Output the [X, Y] coordinate of the center of the cell containing the given text.  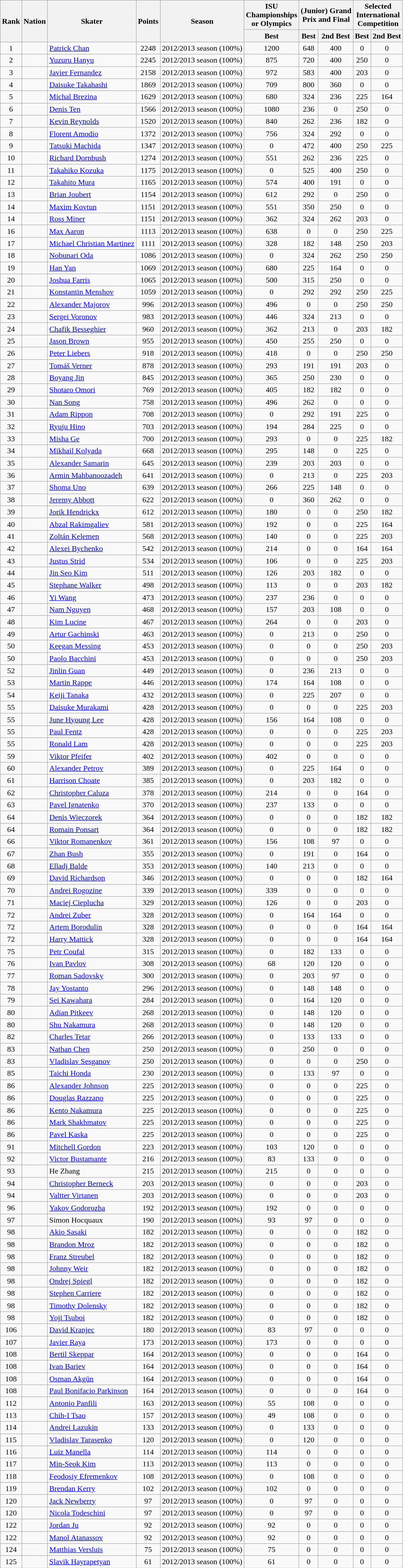
Kevin Reynolds [92, 121]
16 [11, 231]
Selected International Competition [378, 15]
Keegan Messing [92, 646]
Paul Fentz [92, 732]
Andrei Lazukin [92, 1428]
Maxim Kovtun [92, 207]
955 [148, 341]
Vladislav Tarasenko [92, 1440]
Sergei Voronov [92, 317]
Nobunari Oda [92, 256]
Daisuke Murakami [92, 707]
463 [148, 634]
Shu Nakamura [92, 1025]
Mitchell Gordon [92, 1147]
107 [11, 1342]
2158 [148, 72]
709 [271, 85]
385 [148, 781]
71 [11, 903]
32 [11, 427]
Nicola Todeschini [92, 1513]
39 [11, 512]
Bertil Skeppar [92, 1354]
Johnny Weir [92, 1269]
28 [11, 378]
389 [148, 768]
Franz Streubel [92, 1257]
622 [148, 500]
103 [271, 1147]
Alexei Bychenko [92, 548]
223 [148, 1147]
Justus Strid [92, 561]
Ryuju Hino [92, 427]
Nation [35, 21]
46 [11, 598]
972 [271, 72]
85 [11, 1073]
1566 [148, 109]
700 [148, 439]
534 [148, 561]
Akio Sasaki [92, 1232]
Nam Nguyen [92, 610]
Michael Christian Martinez [92, 243]
Ivan Pavlov [92, 964]
472 [309, 146]
Mikhail Kolyada [92, 451]
Tatsuki Machida [92, 146]
26 [11, 353]
1165 [148, 182]
Pavel Ignatenko [92, 805]
Paolo Bacchini [92, 658]
9 [11, 146]
19 [11, 268]
34 [11, 451]
405 [271, 390]
Javier Raya [92, 1342]
31 [11, 414]
1520 [148, 121]
91 [11, 1147]
22 [11, 304]
207 [336, 695]
2 [11, 60]
Christopher Caluza [92, 793]
645 [148, 463]
Chih-I Tsao [92, 1415]
8 [11, 133]
Ivan Bariev [92, 1367]
Brian Joubert [92, 195]
Jinlin Guan [92, 671]
43 [11, 561]
216 [148, 1159]
Valtter Virtanen [92, 1196]
2248 [148, 48]
996 [148, 304]
1154 [148, 195]
Simon Hocquaux [92, 1220]
Charles Tetar [92, 1037]
52 [11, 671]
239 [271, 463]
5 [11, 97]
Jason Brown [92, 341]
Matthias Versluis [92, 1550]
Jorik Hendrickx [92, 512]
67 [11, 854]
418 [271, 353]
82 [11, 1037]
Petr Coufal [92, 952]
378 [148, 793]
Alexander Johnson [92, 1086]
638 [271, 231]
77 [11, 976]
468 [148, 610]
Alexander Majorov [92, 304]
295 [271, 451]
Stephen Carriere [92, 1293]
346 [148, 878]
David Kranjec [92, 1330]
525 [309, 170]
449 [148, 671]
70 [11, 890]
Max Aaron [92, 231]
Romain Ponsart [92, 829]
ISU Championships or Olympics [271, 15]
79 [11, 1000]
Brendan Kerry [92, 1488]
Daisuke Takahashi [92, 85]
Viktor Pfeifer [92, 756]
1111 [148, 243]
1080 [271, 109]
Jin Seo Kim [92, 573]
581 [148, 524]
12 [11, 182]
Timothy Dolensky [92, 1305]
2245 [148, 60]
Slavik Hayrapetyan [92, 1562]
641 [148, 475]
Michal Brezina [92, 97]
60 [11, 768]
574 [271, 182]
1069 [148, 268]
Nathan Chen [92, 1049]
23 [11, 317]
62 [11, 793]
53 [11, 683]
7 [11, 121]
500 [271, 280]
36 [11, 475]
(Junior) Grand Prix and Final [326, 15]
Yi Wang [92, 598]
703 [148, 427]
Takahiko Kozuka [92, 170]
63 [11, 805]
Min-Seok Kim [92, 1464]
Alexander Samarin [92, 463]
41 [11, 536]
174 [271, 683]
Stephane Walker [92, 585]
Adam Rippon [92, 414]
960 [148, 329]
Takahito Mura [92, 182]
Maciej Cieplucha [92, 903]
1 [11, 48]
450 [271, 341]
Paul Bonifacio Parkinson [92, 1391]
583 [309, 72]
Rank [11, 21]
112 [11, 1403]
Mark Shakhmatov [92, 1122]
116 [11, 1452]
Yoji Tsuboi [92, 1318]
708 [148, 414]
Osman Akgün [92, 1379]
194 [271, 427]
1200 [271, 48]
59 [11, 756]
Armin Mahbanoozadeh [92, 475]
Harrison Choate [92, 781]
542 [148, 548]
Abzal Rakimgaliev [92, 524]
Douglas Razzano [92, 1098]
Yakov Godorozha [92, 1208]
473 [148, 598]
1629 [148, 97]
Martin Rappe [92, 683]
48 [11, 622]
38 [11, 500]
300 [148, 976]
Misha Ge [92, 439]
Javier Fernandez [92, 72]
361 [148, 842]
370 [148, 805]
25 [11, 341]
Jay Yostanto [92, 988]
Boyang Jin [92, 378]
Taichi Honda [92, 1073]
296 [148, 988]
124 [11, 1550]
Florent Amodio [92, 133]
78 [11, 988]
Vladislav Sesganov [92, 1061]
Luiz Manella [92, 1452]
163 [148, 1403]
118 [11, 1476]
Jack Newberry [92, 1501]
511 [148, 573]
42 [11, 548]
11 [11, 170]
Pavel Kaska [92, 1134]
1175 [148, 170]
769 [148, 390]
69 [11, 878]
Season [202, 21]
639 [148, 487]
264 [271, 622]
Tomáš Verner [92, 365]
1113 [148, 231]
45 [11, 585]
365 [271, 378]
3 [11, 72]
1372 [148, 133]
Keiji Tanaka [92, 695]
Jeremy Abbott [92, 500]
29 [11, 390]
Ronald Lam [92, 744]
Yuzuru Hanyu [92, 60]
Konstantin Menshov [92, 292]
720 [309, 60]
308 [148, 964]
47 [11, 610]
Sei Kawahara [92, 1000]
329 [148, 903]
119 [11, 1488]
Manol Atanassov [92, 1537]
35 [11, 463]
498 [148, 585]
Peter Liebers [92, 353]
353 [148, 866]
13 [11, 195]
Artem Borodulin [92, 927]
Chafik Besseghier [92, 329]
Elladj Balde [92, 866]
125 [11, 1562]
Denis Wieczorek [92, 817]
Ondrej Spiegl [92, 1281]
255 [309, 341]
1059 [148, 292]
He Zhang [92, 1171]
Patrick Chan [92, 48]
21 [11, 292]
4 [11, 85]
37 [11, 487]
1274 [148, 158]
Christopher Berneck [92, 1183]
668 [148, 451]
Roman Sadovsky [92, 976]
17 [11, 243]
24 [11, 329]
18 [11, 256]
Kento Nakamura [92, 1110]
Antonio Panfili [92, 1403]
20 [11, 280]
David Richardson [92, 878]
Shotaro Omori [92, 390]
6 [11, 109]
756 [271, 133]
June Hyoung Lee [92, 719]
467 [148, 622]
Artur Gachinski [92, 634]
Viktor Romanenkov [92, 842]
Joshua Farris [92, 280]
Brandon Mroz [92, 1244]
Zoltán Kelemen [92, 536]
Ross Miner [92, 219]
44 [11, 573]
66 [11, 842]
Nan Song [92, 402]
Alexander Petrov [92, 768]
Adian Pitkeev [92, 1013]
Richard Dornbush [92, 158]
Shoma Uno [92, 487]
96 [11, 1208]
1347 [148, 146]
Harry Mattick [92, 939]
983 [148, 317]
840 [271, 121]
76 [11, 964]
Denis Ten [92, 109]
875 [271, 60]
878 [148, 365]
1869 [148, 85]
648 [309, 48]
350 [309, 207]
115 [11, 1440]
Skater [92, 21]
800 [309, 85]
Andrei Rogozine [92, 890]
355 [148, 854]
33 [11, 439]
Points [148, 21]
432 [148, 695]
Feodosiy Efremenkov [92, 1476]
10 [11, 158]
Jordan Ju [92, 1525]
Kim Lucine [92, 622]
Andrei Zuber [92, 915]
845 [148, 378]
918 [148, 353]
Victor Bustamante [92, 1159]
40 [11, 524]
Han Yan [92, 268]
1086 [148, 256]
54 [11, 695]
190 [148, 1220]
117 [11, 1464]
1065 [148, 280]
758 [148, 402]
Zhan Bush [92, 854]
30 [11, 402]
568 [148, 536]
27 [11, 365]
